Return (X, Y) of the center of cell containing provided text 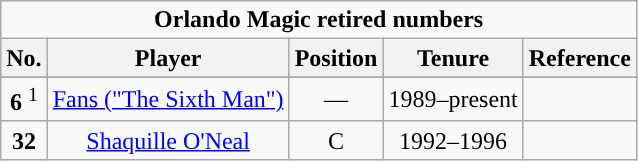
6 1 (24, 100)
Position (336, 58)
C (336, 140)
Player (168, 58)
Fans ("The Sixth Man") (168, 100)
Reference (580, 58)
1989–present (453, 100)
— (336, 100)
Shaquille O'Neal (168, 140)
32 (24, 140)
Tenure (453, 58)
Orlando Magic retired numbers (319, 20)
No. (24, 58)
1992–1996 (453, 140)
